Identify which cell holds the provided text, then report its (x, y) central coordinate. 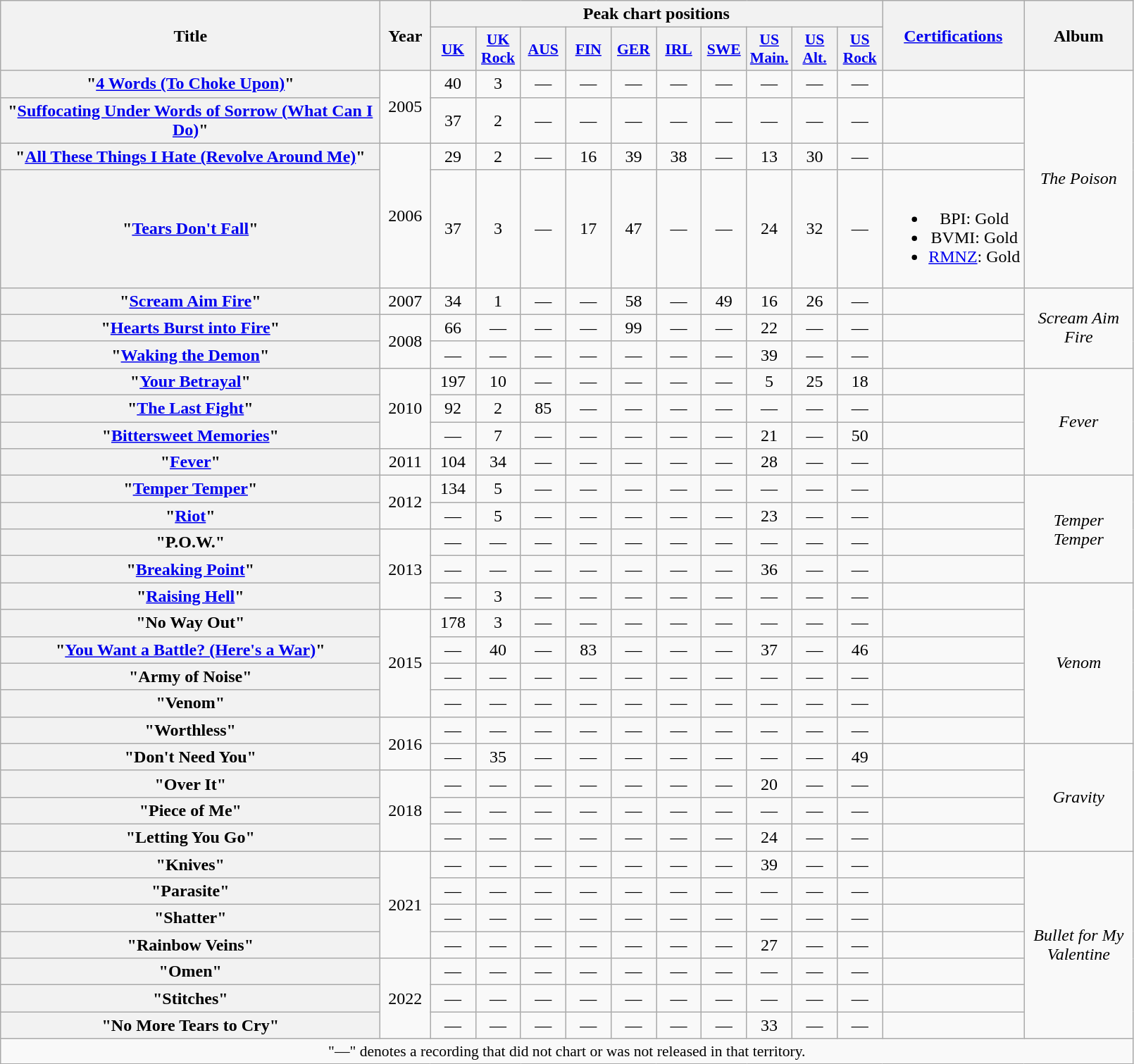
99 (633, 328)
Gravity (1079, 797)
UK (453, 49)
Venom (1079, 663)
"Bittersweet Memories" (190, 435)
"—" denotes a recording that did not chart or was not released in that territory. (567, 1051)
USMain. (769, 49)
US Rock (860, 49)
Album (1079, 35)
IRL (679, 49)
AUS (543, 49)
13 (769, 156)
GER (633, 49)
"Tears Don't Fall" (190, 228)
23 (769, 516)
33 (769, 1025)
"Don't Need You" (190, 757)
2012 (406, 502)
Scream Aim Fire (1079, 328)
"Piece of Me" (190, 810)
2006 (406, 216)
17 (588, 228)
"Riot" (190, 516)
47 (633, 228)
7 (498, 435)
USAlt. (814, 49)
"The Last Fight" (190, 408)
2018 (406, 810)
46 (860, 650)
"4 Words (To Choke Upon)" (190, 84)
"Raising Hell" (190, 596)
Title (190, 35)
"Suffocating Under Words of Sorrow (What Can I Do)" (190, 120)
Temper Temper (1079, 529)
Certifications (954, 35)
85 (543, 408)
"Army of Noise" (190, 676)
2021 (406, 905)
"Breaking Point" (190, 569)
66 (453, 328)
2011 (406, 462)
2013 (406, 569)
92 (453, 408)
1 (498, 301)
178 (453, 623)
2007 (406, 301)
58 (633, 301)
UK Rock (498, 49)
25 (814, 381)
29 (453, 156)
"Venom" (190, 703)
26 (814, 301)
"Knives" (190, 865)
22 (769, 328)
"Parasite" (190, 891)
"Scream Aim Fire" (190, 301)
"Your Betrayal" (190, 381)
36 (769, 569)
Peak chart positions (656, 14)
"P.O.W." (190, 543)
"Letting You Go" (190, 837)
"Rainbow Veins" (190, 945)
"Waking the Demon" (190, 354)
2010 (406, 408)
2008 (406, 341)
"No Way Out" (190, 623)
"You Want a Battle? (Here's a War)" (190, 650)
35 (498, 757)
50 (860, 435)
"Omen" (190, 972)
28 (769, 462)
2005 (406, 107)
Bullet for My Valentine (1079, 945)
"Temper Temper" (190, 489)
38 (679, 156)
104 (453, 462)
2016 (406, 743)
134 (453, 489)
30 (814, 156)
"Hearts Burst into Fire" (190, 328)
Fever (1079, 421)
SWE (724, 49)
32 (814, 228)
20 (769, 784)
"Worthless" (190, 730)
BPI: GoldBVMI: GoldRMNZ: Gold (954, 228)
10 (498, 381)
"No More Tears to Cry" (190, 1025)
18 (860, 381)
2022 (406, 998)
"Stitches" (190, 998)
The Poison (1079, 179)
83 (588, 650)
2015 (406, 663)
Year (406, 35)
FIN (588, 49)
"Over It" (190, 784)
21 (769, 435)
"Fever" (190, 462)
"All These Things I Hate (Revolve Around Me)" (190, 156)
197 (453, 381)
"Shatter" (190, 918)
27 (769, 945)
